Return the [x, y] coordinate for the center point of the cell that contains the specified text.  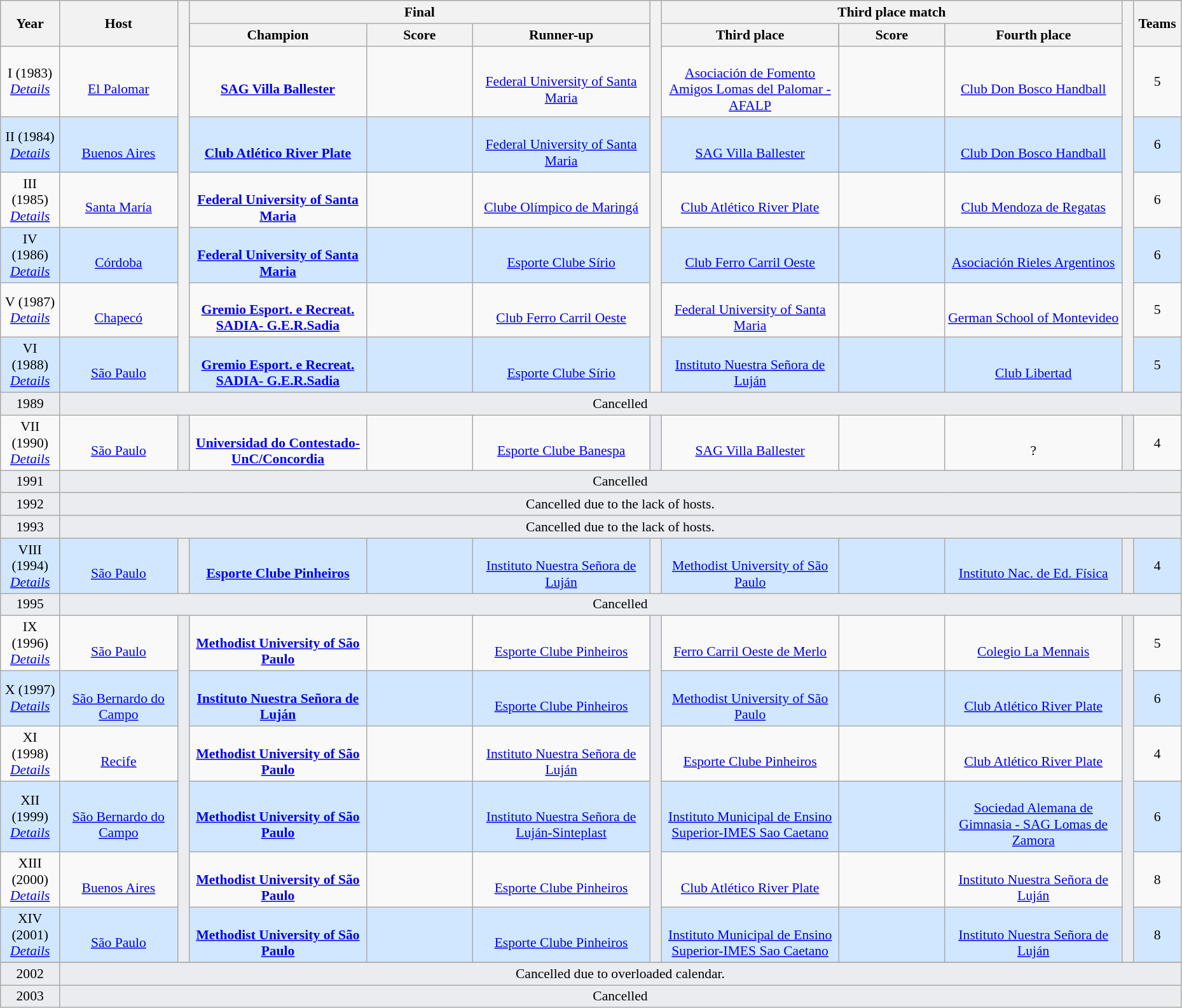
Runner-up [561, 35]
Córdoba [119, 255]
I (1983)Details [31, 81]
XII (1999)Details [31, 817]
Recife [119, 754]
V (1987)Details [31, 310]
Cancelled due to overloaded calendar. [621, 974]
X (1997)Details [31, 699]
XIV (2001)Details [31, 936]
Asociación de Fomento Amigos Lomas del Palomar - AFALP [750, 81]
Instituto Nac. de Ed. Física [1033, 566]
Chapecó [119, 310]
Esporte Clube Banespa [561, 442]
Champion [278, 35]
2003 [31, 997]
Teams [1157, 23]
IX (1996)Details [31, 643]
1993 [31, 527]
Club Libertad [1033, 365]
Sociedad Alemana de Gimnasia - SAG Lomas de Zamora [1033, 817]
1992 [31, 505]
German School of Montevideo [1033, 310]
Ferro Carril Oeste de Merlo [750, 643]
XIII (2000)Details [31, 880]
II (1984)Details [31, 145]
Santa María [119, 200]
VI (1988)Details [31, 365]
Clube Olímpico de Maringá [561, 200]
2002 [31, 974]
Universidad do Contestado-UnC/Concordia [278, 442]
Asociación Rieles Argentinos [1033, 255]
Fourth place [1033, 35]
1995 [31, 604]
VIII (1994)Details [31, 566]
Host [119, 23]
1989 [31, 404]
? [1033, 442]
VII (1990)Details [31, 442]
1991 [31, 482]
Third place match [891, 12]
Final [420, 12]
El Palomar [119, 81]
Colegio La Mennais [1033, 643]
Third place [750, 35]
Year [31, 23]
IV (1986)Details [31, 255]
Instituto Nuestra Señora de Luján-Sinteplast [561, 817]
XI (1998)Details [31, 754]
Club Mendoza de Regatas [1033, 200]
III (1985)Details [31, 200]
